Extract the (X, Y) coordinate from the center of the cell holding the provided text.  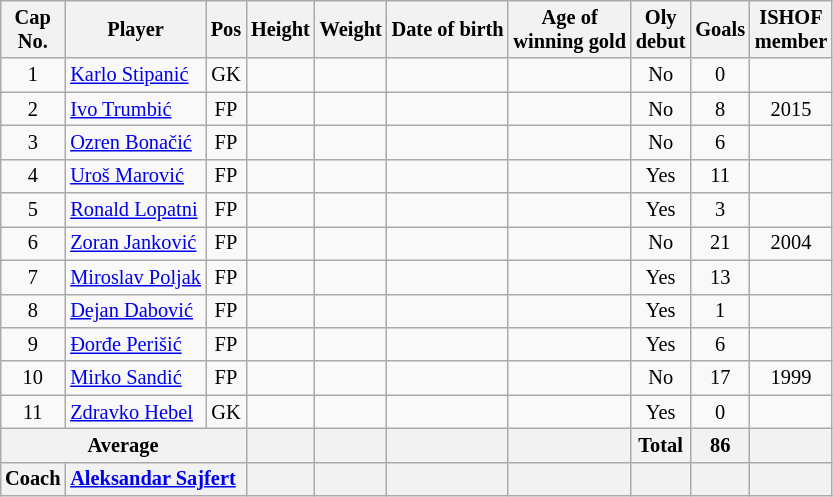
Đorđe Perišić (136, 344)
Zdravko Hebel (136, 412)
Aleksandar Sajfert (156, 479)
Miroslav Poljak (136, 277)
7 (32, 277)
Uroš Marović (136, 176)
86 (720, 445)
Mirko Sandić (136, 378)
Total (661, 445)
10 (32, 378)
Pos (226, 29)
CapNo. (32, 29)
Olydebut (661, 29)
Height (280, 29)
1999 (791, 378)
Karlo Stipanić (136, 75)
Age ofwinning gold (569, 29)
Coach (32, 479)
Ozren Bonačić (136, 142)
Average (123, 445)
5 (32, 210)
9 (32, 344)
Dejan Dabović (136, 311)
17 (720, 378)
Zoran Janković (136, 243)
2004 (791, 243)
ISHOFmember (791, 29)
2 (32, 109)
21 (720, 243)
13 (720, 277)
Goals (720, 29)
Player (136, 29)
Date of birth (448, 29)
4 (32, 176)
Weight (351, 29)
Ronald Lopatni (136, 210)
Ivo Trumbić (136, 109)
2015 (791, 109)
